Search for the cell housing the specified text and yield its (X, Y) center coordinate. 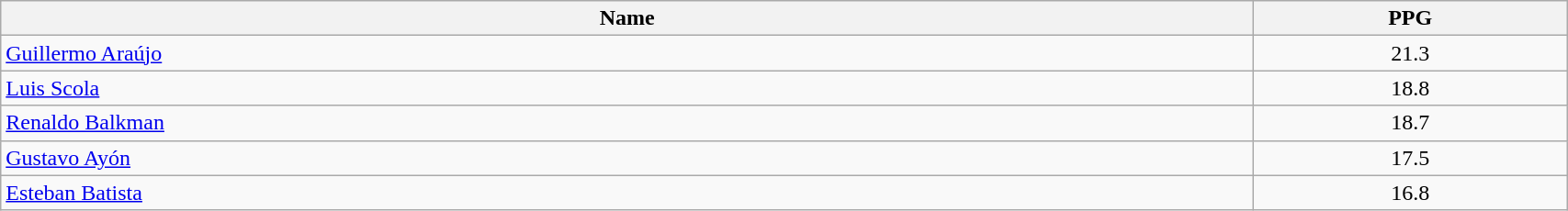
Gustavo Ayón (627, 158)
18.8 (1411, 88)
17.5 (1411, 158)
Name (627, 18)
Luis Scola (627, 88)
Renaldo Balkman (627, 123)
21.3 (1411, 53)
Guillermo Araújo (627, 53)
18.7 (1411, 123)
Esteban Batista (627, 193)
16.8 (1411, 193)
PPG (1411, 18)
